Pinpoint the cell where the given text exists, returning its [x, y] midpoint coordinate. 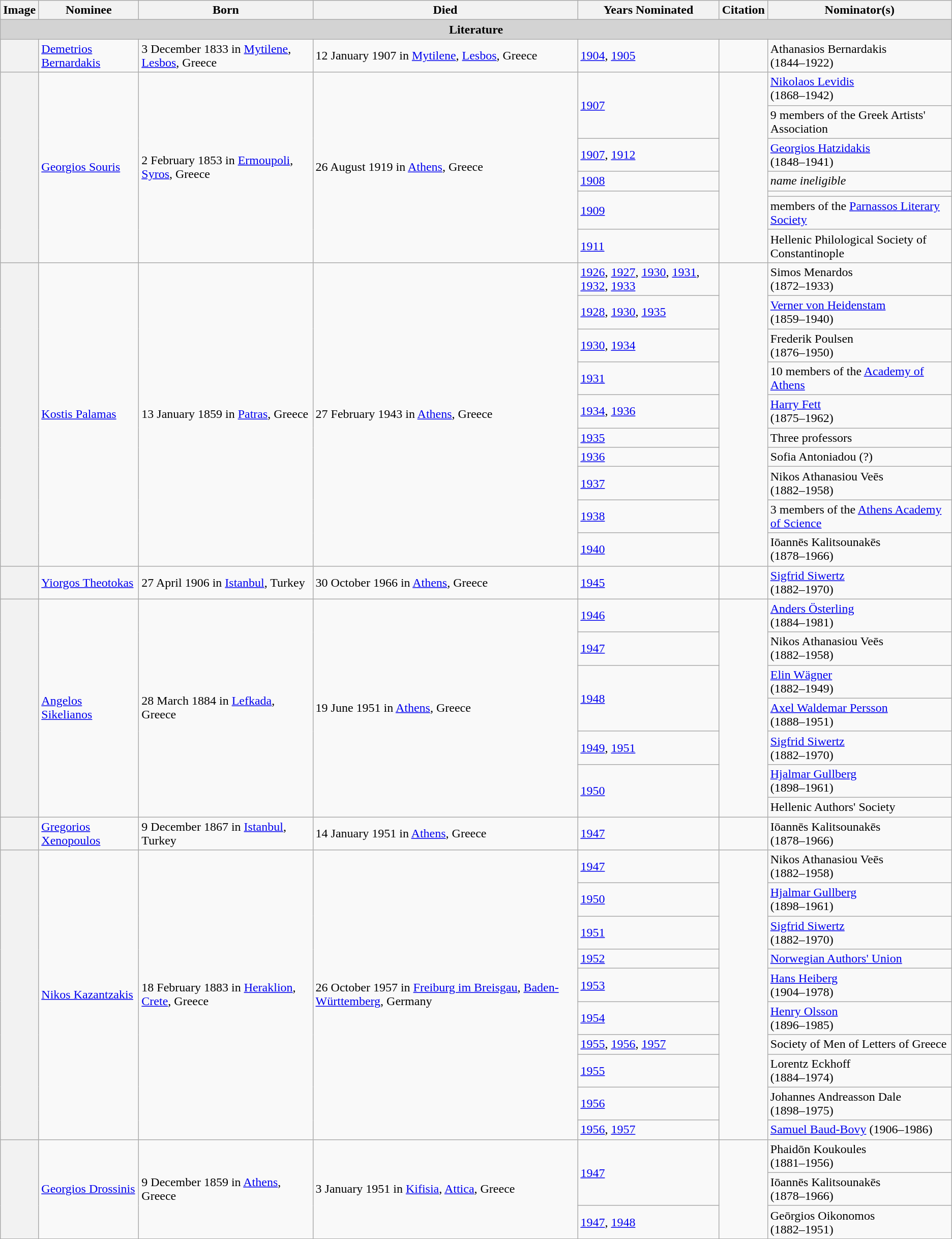
Lorentz Eckhoff (1884–1974) [859, 1071]
1951 [648, 932]
Image [19, 10]
1948 [648, 698]
1955 [648, 1071]
1936 [648, 457]
Years Nominated [648, 10]
9 December 1859 in Athens, Greece [226, 1189]
26 October 1957 in Freiburg im Breisgau, Baden-Württemberg, Germany [445, 995]
14 January 1951 in Athens, Greece [445, 833]
27 April 1906 in Istanbul, Turkey [226, 583]
Johannes Andreasson Dale (1898–1975) [859, 1103]
Sofia Antoniadou (?) [859, 457]
1952 [648, 959]
Died [445, 10]
Nominee [88, 10]
30 October 1966 in Athens, Greece [445, 583]
Hellenic Philological Society of Constantinople [859, 246]
1954 [648, 1018]
Literature [476, 29]
12 January 1907 in Mytilene, Lesbos, Greece [445, 56]
Georgios Hatzidakis (1848–1941) [859, 155]
Phaidōn Koukoules (1881–1956) [859, 1156]
Yiorgos Theotokas [88, 583]
Frederik Poulsen (1876–1950) [859, 345]
13 January 1859 in Patras, Greece [226, 414]
Kostis Palamas [88, 414]
Simos Menardos (1872–1933) [859, 279]
1930, 1934 [648, 345]
2 February 1853 in Ermoupoli, Syros, Greece [226, 167]
Georgios Drossinis [88, 1189]
Harry Fett (1875–1962) [859, 412]
10 members of the Academy of Athens [859, 378]
name ineligible [859, 181]
1956, 1957 [648, 1130]
Citation [743, 10]
1953 [648, 985]
1938 [648, 517]
18 February 1883 in Heraklion, Crete, Greece [226, 995]
1956 [648, 1103]
1955, 1956, 1957 [648, 1044]
1931 [648, 378]
1907, 1912 [648, 155]
1909 [648, 210]
Athanasios Bernardakis (1844–1922) [859, 56]
1947, 1948 [648, 1222]
Anders Österling (1884–1981) [859, 615]
Axel Waldemar Persson (1888–1951) [859, 715]
Nikos Kazantzakis [88, 995]
Georgios Souris [88, 167]
1945 [648, 583]
Demetrios Bernardakis [88, 56]
Geōrgios Oikonomos (1882–1951) [859, 1222]
Samuel Baud-Bovy (1906–1986) [859, 1130]
Nikolaos Levidis (1868–1942) [859, 88]
28 March 1884 in Lefkada, Greece [226, 708]
1904, 1905 [648, 56]
1946 [648, 615]
Angelos Sikelianos [88, 708]
26 August 1919 in Athens, Greece [445, 167]
1926, 1927, 1930, 1931, 1932, 1933 [648, 279]
9 members of the Greek Artists' Association [859, 122]
19 June 1951 in Athens, Greece [445, 708]
members of the Parnassos Literary Society [859, 213]
Hellenic Authors' Society [859, 807]
1949, 1951 [648, 747]
Born [226, 10]
1911 [648, 246]
Verner von Heidenstam (1859–1940) [859, 312]
Gregorios Xenopoulos [88, 833]
Society of Men of Letters of Greece [859, 1044]
Henry Olsson (1896–1985) [859, 1018]
1907 [648, 105]
9 December 1867 in Istanbul, Turkey [226, 833]
3 members of the Athens Academy of Science [859, 517]
Three professors [859, 438]
3 January 1951 in Kifisia, Attica, Greece [445, 1189]
Elin Wägner (1882–1949) [859, 681]
27 February 1943 in Athens, Greece [445, 414]
Norwegian Authors' Union [859, 959]
1928, 1930, 1935 [648, 312]
1908 [648, 181]
Hans Heiberg (1904–1978) [859, 985]
Nominator(s) [859, 10]
1934, 1936 [648, 412]
1940 [648, 549]
1935 [648, 438]
3 December 1833 in Mytilene, Lesbos, Greece [226, 56]
1937 [648, 483]
